Pinpoint the cell where the given text exists, returning its [X, Y] midpoint coordinate. 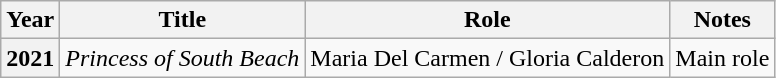
Princess of South Beach [182, 58]
Role [488, 20]
Title [182, 20]
Notes [722, 20]
2021 [30, 58]
Main role [722, 58]
Maria Del Carmen / Gloria Calderon [488, 58]
Year [30, 20]
